Return (X, Y) of the center of cell containing provided text 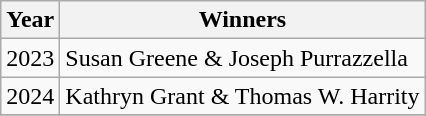
Susan Greene & Joseph Purrazzella (242, 58)
Winners (242, 20)
2023 (30, 58)
Kathryn Grant & Thomas W. Harrity (242, 96)
2024 (30, 96)
Year (30, 20)
